Return (X, Y) of the center of cell containing provided text 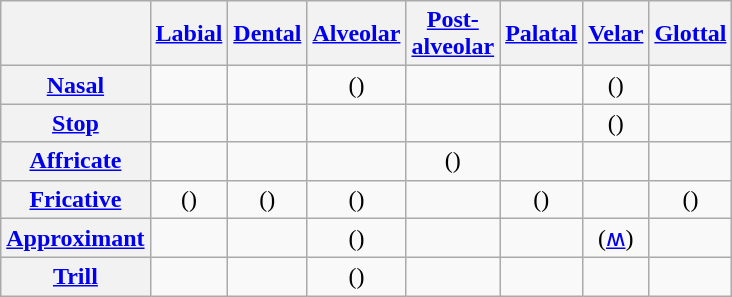
Nasal (76, 85)
Approximant (76, 238)
Palatal (542, 34)
Dental (268, 34)
Fricative (76, 199)
Trill (76, 277)
Stop (76, 123)
(ʍ) (616, 238)
Glottal (690, 34)
Velar (616, 34)
Affricate (76, 161)
Alveolar (356, 34)
Post-alveolar (453, 34)
Labial (189, 34)
